Return the (x, y) coordinate for the center point of the cell that contains the specified text.  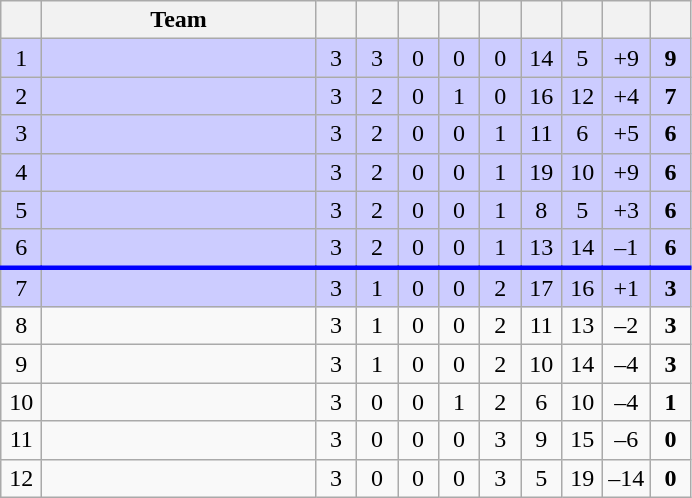
–1 (626, 248)
+5 (626, 134)
+3 (626, 210)
Team (179, 20)
4 (22, 172)
–2 (626, 326)
–14 (626, 478)
17 (542, 287)
–6 (626, 440)
15 (582, 440)
+1 (626, 287)
+4 (626, 96)
